Locate the cell with the specified text and output its (x, y) center coordinate. 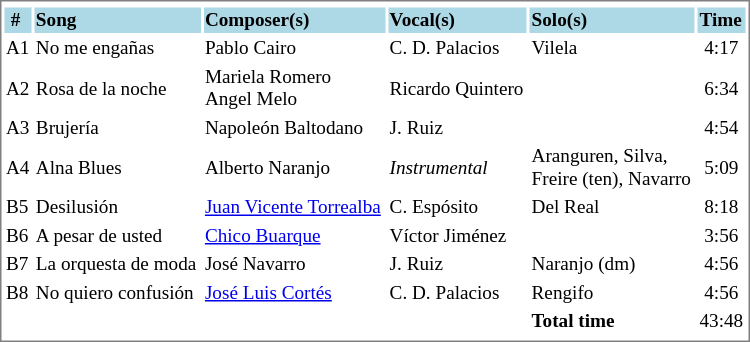
A1 (18, 49)
Ricardo Quintero (458, 88)
Mariela RomeroAngel Melo (294, 88)
6:34 (722, 88)
Del Real (612, 208)
5:09 (722, 168)
Brujería (117, 129)
Instrumental (458, 168)
Juan Vicente Torrealba (294, 208)
Víctor Jiménez (458, 237)
Song (117, 21)
8:18 (722, 208)
La orquesta de moda (117, 265)
Alna Blues (117, 168)
Rosa de la noche (117, 88)
Aranguren, Silva,Freire (ten), Navarro (612, 168)
A3 (18, 129)
No me engañas (117, 49)
Vocal(s) (458, 21)
Naranjo (dm) (612, 265)
Desilusión (117, 208)
Chico Buarque (294, 237)
Composer(s) (294, 21)
José Luis Cortés (294, 293)
Solo(s) (612, 21)
4:17 (722, 49)
Alberto Naranjo (294, 168)
C. Espósito (458, 208)
A2 (18, 88)
Vilela (612, 49)
A4 (18, 168)
B6 (18, 237)
No quiero confusión (117, 293)
4:54 (722, 129)
B5 (18, 208)
43:48 (722, 322)
José Navarro (294, 265)
Pablo Cairo (294, 49)
Total time (612, 322)
Rengifo (612, 293)
# (18, 21)
Napoleón Baltodano (294, 129)
A pesar de usted (117, 237)
Time (722, 21)
3:56 (722, 237)
B8 (18, 293)
B7 (18, 265)
